Capture the cell that displays the provided text and extract its (x, y) central coordinate. 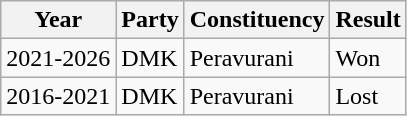
Party (150, 20)
Won (368, 58)
Result (368, 20)
2021-2026 (58, 58)
Constituency (257, 20)
Lost (368, 96)
Year (58, 20)
2016-2021 (58, 96)
